Scan for the cell matching the given text and deliver its [x, y] coordinate at center. 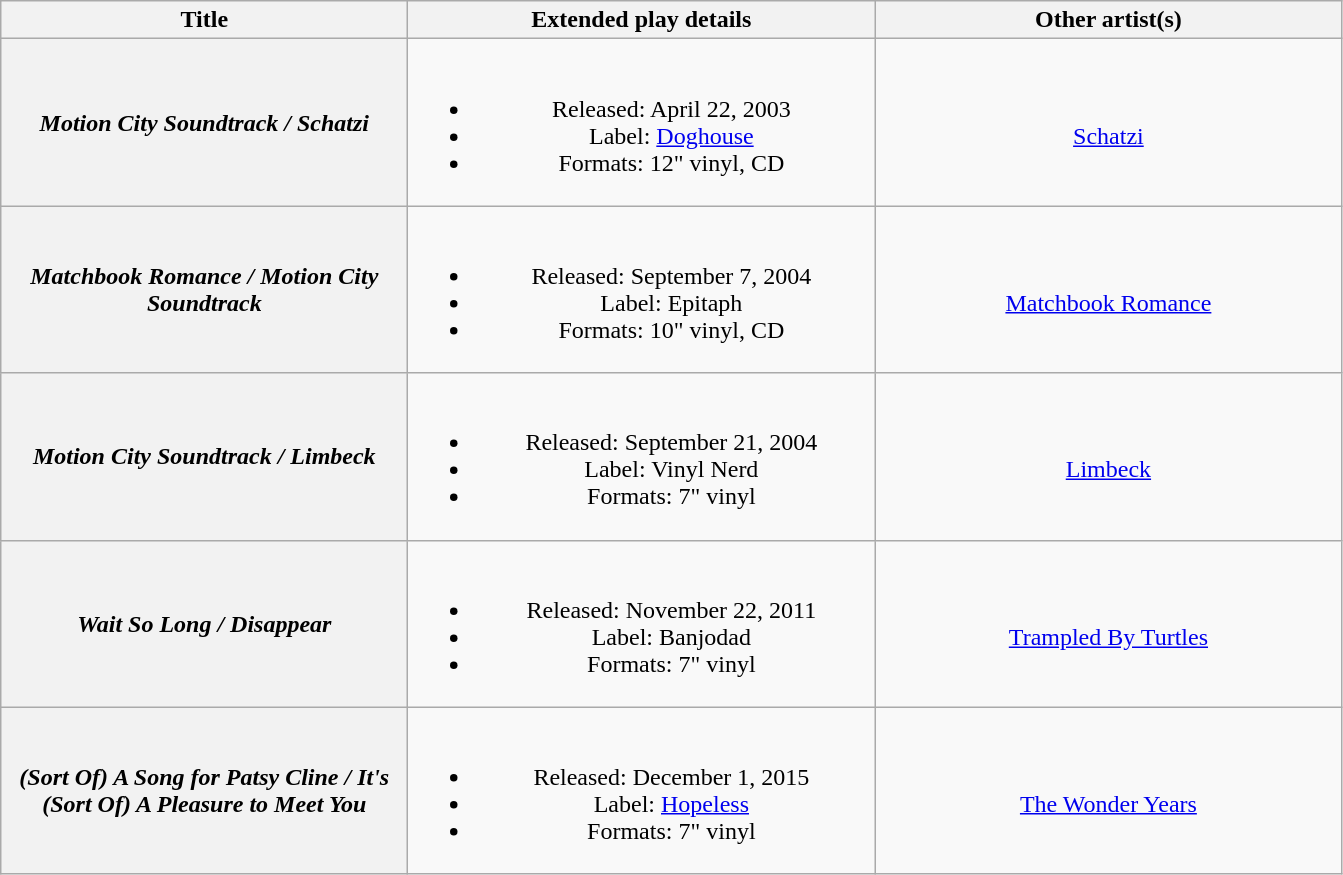
(Sort Of) A Song for Patsy Cline / It's (Sort Of) A Pleasure to Meet You [204, 790]
Released: November 22, 2011Label: BanjodadFormats: 7" vinyl [642, 624]
Limbeck [1108, 456]
Released: December 1, 2015Label: HopelessFormats: 7" vinyl [642, 790]
Motion City Soundtrack / Limbeck [204, 456]
Matchbook Romance / Motion City Soundtrack [204, 290]
Other artist(s) [1108, 20]
Released: September 21, 2004Label: Vinyl NerdFormats: 7" vinyl [642, 456]
Extended play details [642, 20]
Released: September 7, 2004Label: EpitaphFormats: 10" vinyl, CD [642, 290]
Released: April 22, 2003Label: DoghouseFormats: 12" vinyl, CD [642, 122]
The Wonder Years [1108, 790]
Matchbook Romance [1108, 290]
Schatzi [1108, 122]
Wait So Long / Disappear [204, 624]
Motion City Soundtrack / Schatzi [204, 122]
Title [204, 20]
Trampled By Turtles [1108, 624]
